Return the (X, Y) coordinate for the center point of the cell that contains the specified text.  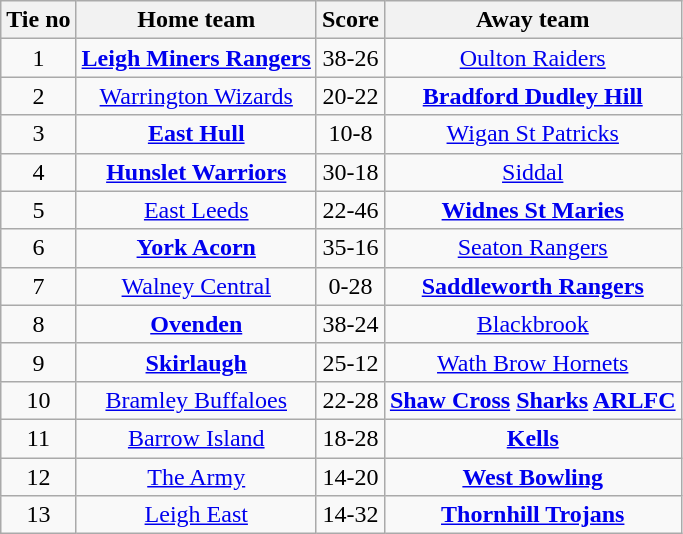
The Army (196, 477)
East Leeds (196, 210)
Score (350, 20)
7 (38, 286)
West Bowling (532, 477)
30-18 (350, 172)
Leigh Miners Rangers (196, 58)
0-28 (350, 286)
Away team (532, 20)
Widnes St Maries (532, 210)
Wath Brow Hornets (532, 362)
Kells (532, 438)
East Hull (196, 134)
Bramley Buffaloes (196, 400)
12 (38, 477)
Barrow Island (196, 438)
Seaton Rangers (532, 248)
25-12 (350, 362)
York Acorn (196, 248)
Shaw Cross Sharks ARLFC (532, 400)
11 (38, 438)
10-8 (350, 134)
1 (38, 58)
9 (38, 362)
5 (38, 210)
38-24 (350, 324)
38-26 (350, 58)
Ovenden (196, 324)
8 (38, 324)
35-16 (350, 248)
Leigh East (196, 515)
20-22 (350, 96)
22-46 (350, 210)
10 (38, 400)
2 (38, 96)
14-32 (350, 515)
Warrington Wizards (196, 96)
Blackbrook (532, 324)
Walney Central (196, 286)
4 (38, 172)
Saddleworth Rangers (532, 286)
13 (38, 515)
6 (38, 248)
Wigan St Patricks (532, 134)
18-28 (350, 438)
Skirlaugh (196, 362)
22-28 (350, 400)
Hunslet Warriors (196, 172)
3 (38, 134)
Home team (196, 20)
Thornhill Trojans (532, 515)
Bradford Dudley Hill (532, 96)
Oulton Raiders (532, 58)
14-20 (350, 477)
Tie no (38, 20)
Siddal (532, 172)
